Determine the [X, Y] coordinate at the center of the cell enclosing the given text.  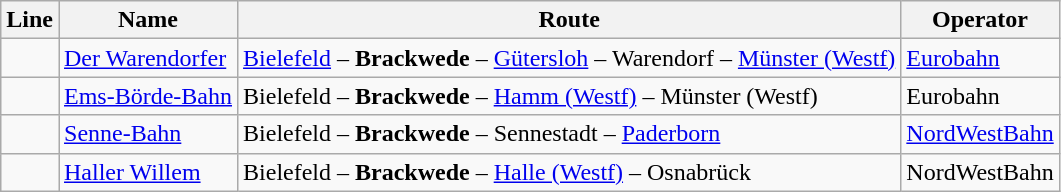
Bielefeld – Brackwede – Sennestadt – Paderborn [570, 134]
Operator [980, 20]
Ems-Börde-Bahn [148, 96]
Name [148, 20]
Haller Willem [148, 172]
Route [570, 20]
Bielefeld – Brackwede – Hamm (Westf) – Münster (Westf) [570, 96]
Bielefeld – Brackwede – Gütersloh – Warendorf – Münster (Westf) [570, 58]
Line [30, 20]
Der Warendorfer [148, 58]
Bielefeld – Brackwede – Halle (Westf) – Osnabrück [570, 172]
Senne-Bahn [148, 134]
